Scan for the cell matching the given text and deliver its [X, Y] coordinate at center. 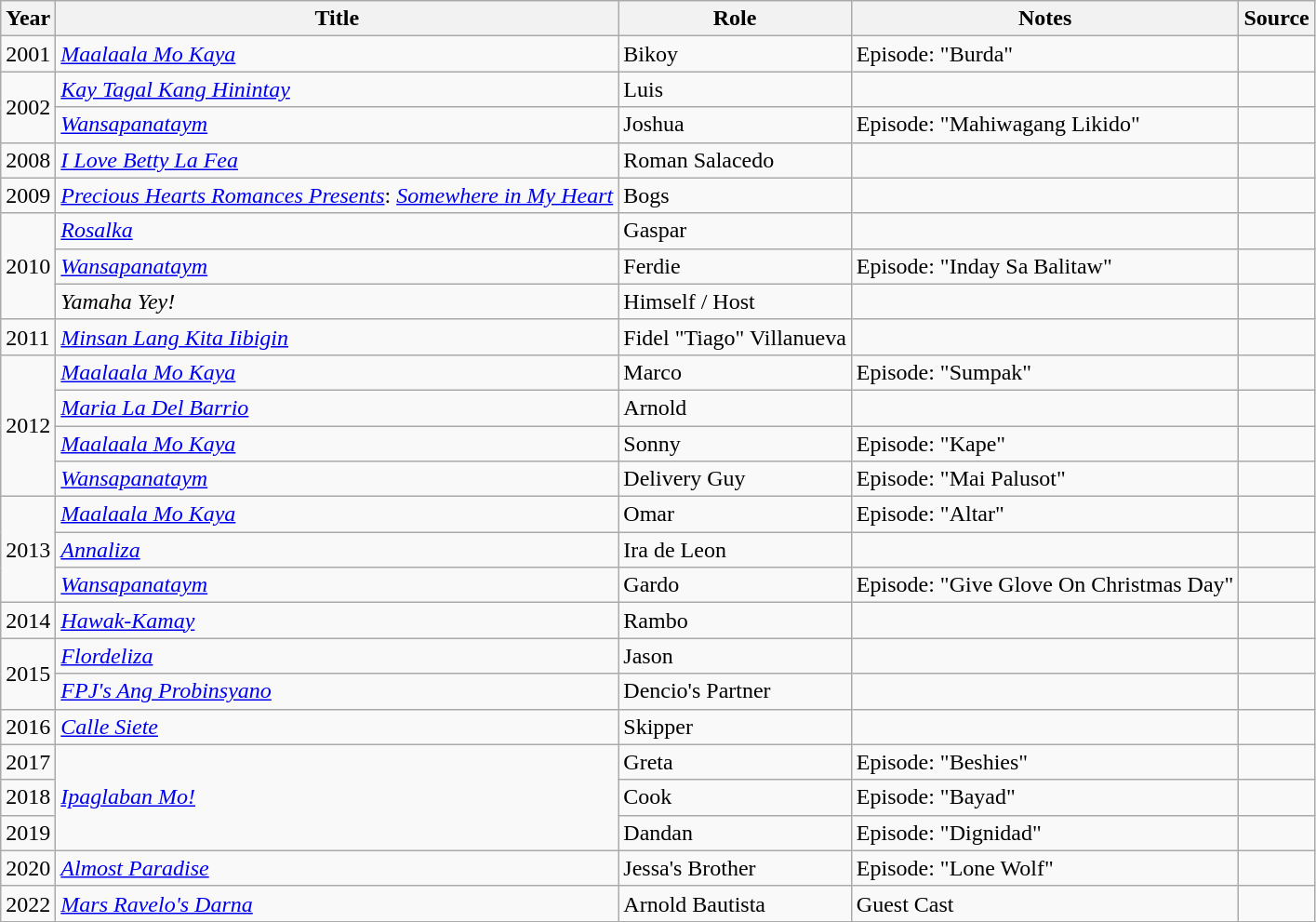
Dencio's Partner [735, 691]
Arnold Bautista [735, 903]
Episode: "Give Glove On Christmas Day" [1045, 585]
Bogs [735, 195]
2008 [28, 160]
Fidel "Tiago" Villanueva [735, 337]
Roman Salacedo [735, 160]
Episode: "Mahiwagang Likido" [1045, 125]
Hawak-Kamay [337, 621]
Himself / Host [735, 301]
Cook [735, 797]
Precious Hearts Romances Presents: Somewhere in My Heart [337, 195]
Annaliza [337, 550]
2013 [28, 550]
I Love Betty La Fea [337, 160]
Notes [1045, 19]
2017 [28, 762]
2009 [28, 195]
Gaspar [735, 231]
Episode: "Beshies" [1045, 762]
Episode: "Mai Palusot" [1045, 479]
Ipaglaban Mo! [337, 797]
Episode: "Sumpak" [1045, 372]
Episode: "Dignidad" [1045, 833]
2018 [28, 797]
2015 [28, 674]
Year [28, 19]
Episode: "Inday Sa Balitaw" [1045, 266]
Marco [735, 372]
2012 [28, 425]
2020 [28, 868]
2001 [28, 54]
2022 [28, 903]
Source [1276, 19]
Gardo [735, 585]
Rambo [735, 621]
Jessa's Brother [735, 868]
Maria La Del Barrio [337, 408]
Title [337, 19]
Mars Ravelo's Darna [337, 903]
Arnold [735, 408]
Episode: "Lone Wolf" [1045, 868]
Yamaha Yey! [337, 301]
Kay Tagal Kang Hinintay [337, 89]
Almost Paradise [337, 868]
Ferdie [735, 266]
Jason [735, 656]
Minsan Lang Kita Iibigin [337, 337]
Joshua [735, 125]
Rosalka [337, 231]
2019 [28, 833]
2002 [28, 107]
Bikoy [735, 54]
2011 [28, 337]
2014 [28, 621]
Episode: "Kape" [1045, 444]
Greta [735, 762]
Episode: "Altar" [1045, 514]
Skipper [735, 727]
Sonny [735, 444]
Luis [735, 89]
Role [735, 19]
2010 [28, 266]
Delivery Guy [735, 479]
Ira de Leon [735, 550]
2016 [28, 727]
Episode: "Bayad" [1045, 797]
FPJ's Ang Probinsyano [337, 691]
Guest Cast [1045, 903]
Flordeliza [337, 656]
Dandan [735, 833]
Omar [735, 514]
Calle Siete [337, 727]
Episode: "Burda" [1045, 54]
